Capture the cell that displays the provided text and extract its [X, Y] central coordinate. 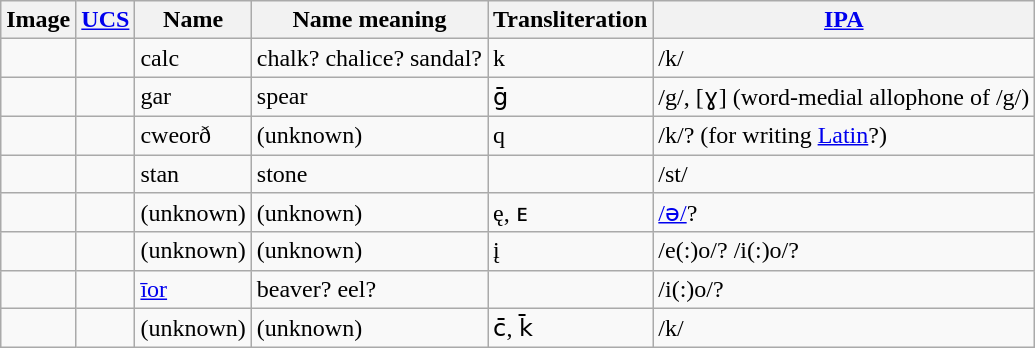
/st/ [844, 173]
į [570, 251]
ę, ᴇ [570, 213]
/ǝ/? [844, 213]
/k/? (for writing Latin?) [844, 135]
spear [369, 97]
IPA [844, 20]
stone [369, 173]
Image [38, 20]
c̄, k̄ [570, 328]
gar [193, 97]
k [570, 58]
beaver? eel? [369, 289]
ḡ [570, 97]
cweorð [193, 135]
/i(:)o/? [844, 289]
chalk? chalice? sandal? [369, 58]
/g/, [ɣ] (word-medial allophone of /g/) [844, 97]
Name [193, 20]
/e(:)o/? /i(:)o/? [844, 251]
Transliteration [570, 20]
q [570, 135]
UCS [106, 20]
Name meaning [369, 20]
calc [193, 58]
īor [193, 289]
stan [193, 173]
